Find where the given text appears and provide that cell's center as (X, Y) coordinate. 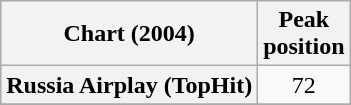
Peakposition (304, 34)
Chart (2004) (130, 34)
72 (304, 85)
Russia Airplay (TopHit) (130, 85)
